Scan for the cell matching the given text and deliver its [x, y] coordinate at center. 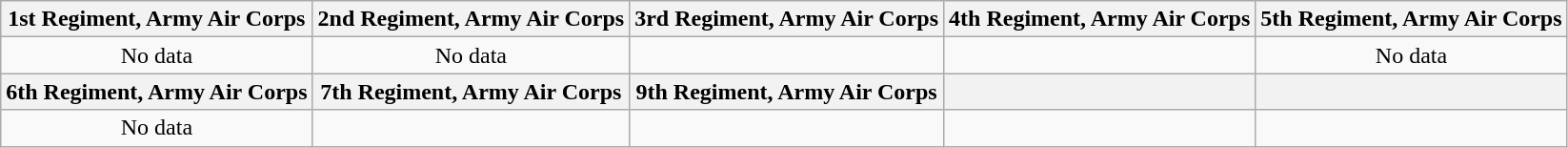
2nd Regiment, Army Air Corps [471, 19]
1st Regiment, Army Air Corps [156, 19]
7th Regiment, Army Air Corps [471, 92]
3rd Regiment, Army Air Corps [787, 19]
4th Regiment, Army Air Corps [1099, 19]
5th Regiment, Army Air Corps [1412, 19]
9th Regiment, Army Air Corps [787, 92]
6th Regiment, Army Air Corps [156, 92]
